Return [X, Y] of the center of cell containing provided text 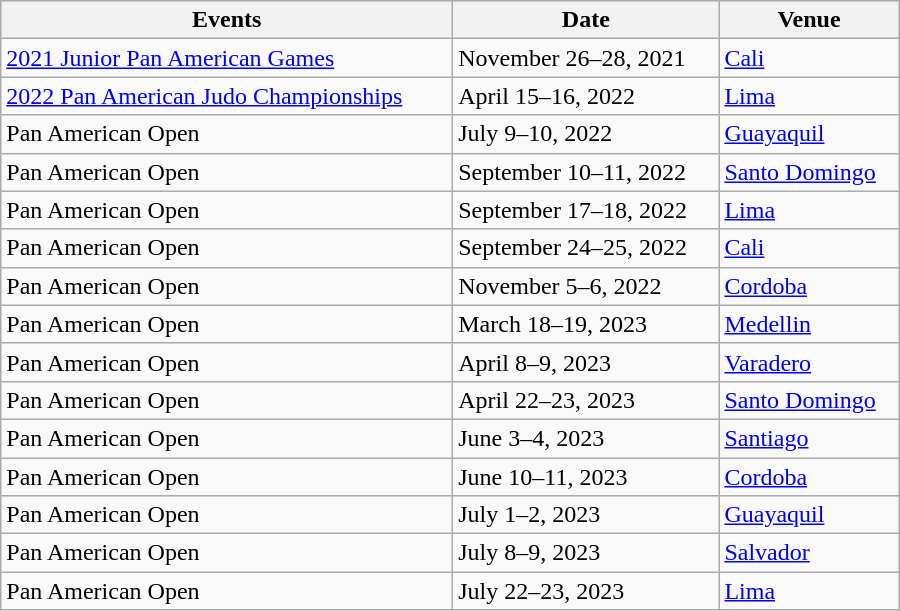
April 8–9, 2023 [586, 362]
Events [227, 20]
Medellin [809, 324]
July 8–9, 2023 [586, 553]
September 17–18, 2022 [586, 210]
March 18–19, 2023 [586, 324]
Salvador [809, 553]
June 3–4, 2023 [586, 438]
July 22–23, 2023 [586, 591]
Date [586, 20]
2022 Pan American Judo Championships [227, 96]
Varadero [809, 362]
April 22–23, 2023 [586, 400]
September 10–11, 2022 [586, 172]
2021 Junior Pan American Games [227, 58]
November 26–28, 2021 [586, 58]
November 5–6, 2022 [586, 286]
June 10–11, 2023 [586, 477]
April 15–16, 2022 [586, 96]
September 24–25, 2022 [586, 248]
Venue [809, 20]
July 9–10, 2022 [586, 134]
July 1–2, 2023 [586, 515]
Santiago [809, 438]
